Search for the cell housing the specified text and yield its [X, Y] center coordinate. 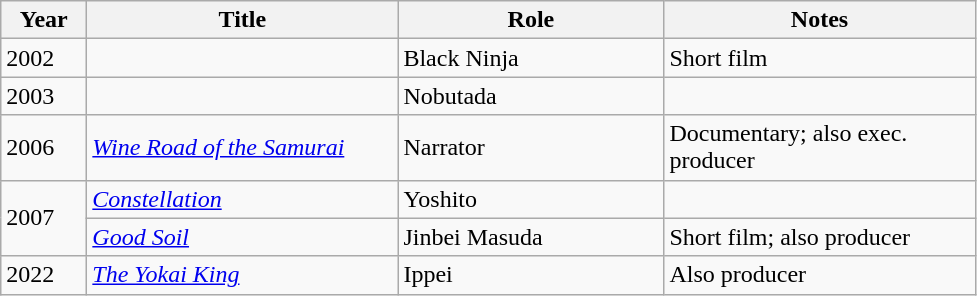
2007 [44, 218]
Nobutada [531, 96]
Yoshito [531, 199]
Also producer [820, 275]
Good Soil [242, 237]
2022 [44, 275]
2002 [44, 58]
Short film [820, 58]
Title [242, 20]
2003 [44, 96]
Black Ninja [531, 58]
Wine Road of the Samurai [242, 148]
Constellation [242, 199]
Short film; also producer [820, 237]
Notes [820, 20]
Narrator [531, 148]
The Yokai King [242, 275]
Ippei [531, 275]
Year [44, 20]
Jinbei Masuda [531, 237]
Documentary; also exec. producer [820, 148]
Role [531, 20]
2006 [44, 148]
